Capture the cell that displays the provided text and extract its (x, y) central coordinate. 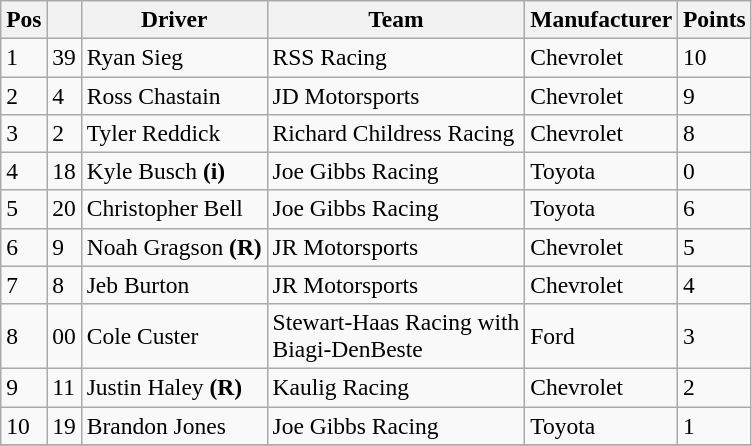
Ryan Sieg (174, 57)
Ford (602, 336)
Cole Custer (174, 336)
Tyler Reddick (174, 133)
Noah Gragson (R) (174, 247)
Richard Childress Racing (396, 133)
18 (64, 171)
RSS Racing (396, 57)
20 (64, 209)
Pos (24, 19)
Kaulig Racing (396, 387)
Kyle Busch (i) (174, 171)
Brandon Jones (174, 425)
Team (396, 19)
Driver (174, 19)
11 (64, 387)
Manufacturer (602, 19)
Christopher Bell (174, 209)
Points (715, 19)
00 (64, 336)
19 (64, 425)
7 (24, 285)
JD Motorsports (396, 95)
Stewart-Haas Racing withBiagi-DenBeste (396, 336)
39 (64, 57)
Justin Haley (R) (174, 387)
Jeb Burton (174, 285)
0 (715, 171)
Ross Chastain (174, 95)
